Find where the given text appears and provide that cell's center as (X, Y) coordinate. 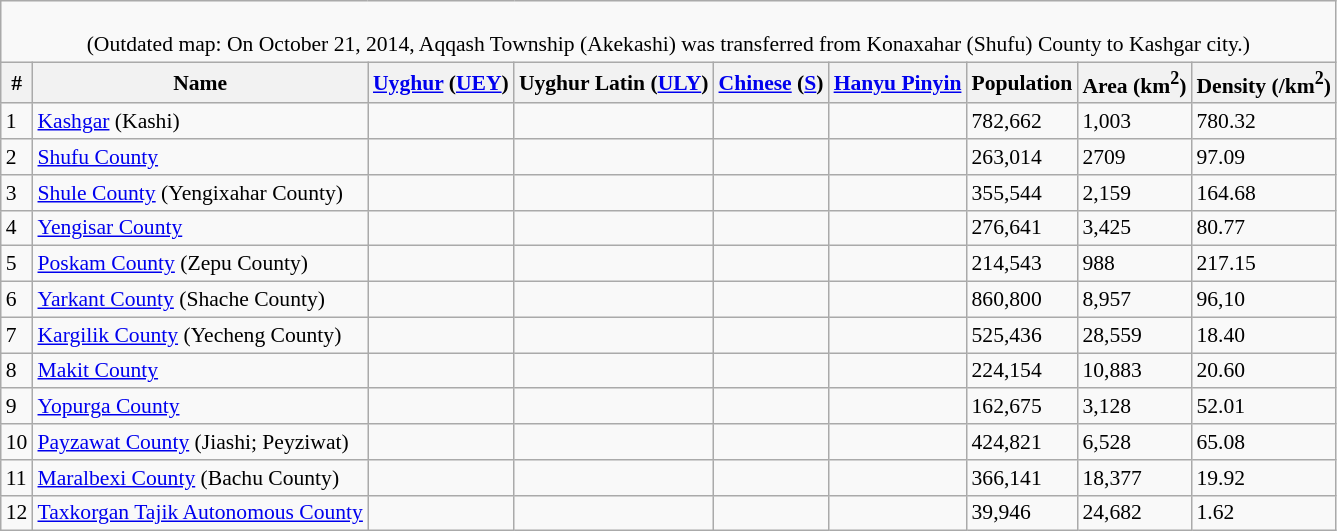
860,800 (1022, 300)
9 (17, 407)
214,543 (1022, 264)
6,528 (1134, 442)
11 (17, 478)
1.62 (1263, 513)
366,141 (1022, 478)
80.77 (1263, 228)
6 (17, 300)
2709 (1134, 157)
28,559 (1134, 335)
Taxkorgan Tajik Autonomous County (200, 513)
18,377 (1134, 478)
217.15 (1263, 264)
12 (17, 513)
Name (200, 82)
162,675 (1022, 407)
8 (17, 371)
782,662 (1022, 122)
224,154 (1022, 371)
10 (17, 442)
3,128 (1134, 407)
164.68 (1263, 193)
19.92 (1263, 478)
1,003 (1134, 122)
Shule County (Yengixahar County) (200, 193)
2 (17, 157)
52.01 (1263, 407)
5 (17, 264)
24,682 (1134, 513)
988 (1134, 264)
Shufu County (200, 157)
(Outdated map: On October 21, 2014, Aqqash Township (Akekashi) was transferred from Konaxahar (Shufu) County to Kashgar city.) (668, 32)
Payzawat County (Jiashi; Peyziwat) (200, 442)
424,821 (1022, 442)
Yengisar County (200, 228)
Kargilik County (Yecheng County) (200, 335)
97.09 (1263, 157)
Population (1022, 82)
Density (/km2) (1263, 82)
# (17, 82)
Kashgar (Kashi) (200, 122)
355,544 (1022, 193)
20.60 (1263, 371)
3,425 (1134, 228)
7 (17, 335)
10,883 (1134, 371)
4 (17, 228)
Chinese (S) (770, 82)
96,10 (1263, 300)
2,159 (1134, 193)
65.08 (1263, 442)
Poskam County (Zepu County) (200, 264)
263,014 (1022, 157)
Uyghur Latin (ULY) (614, 82)
3 (17, 193)
Yarkant County (Shache County) (200, 300)
Hanyu Pinyin (898, 82)
39,946 (1022, 513)
780.32 (1263, 122)
Maralbexi County (Bachu County) (200, 478)
Yopurga County (200, 407)
Area (km2) (1134, 82)
Uyghur (UEY) (441, 82)
8,957 (1134, 300)
Makit County (200, 371)
276,641 (1022, 228)
18.40 (1263, 335)
1 (17, 122)
525,436 (1022, 335)
